Locate the cell with the specified text and output its [x, y] center coordinate. 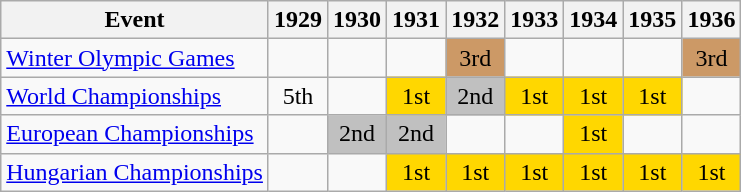
Winter Olympic Games [135, 58]
World Championships [135, 96]
5th [298, 96]
1935 [652, 20]
1934 [594, 20]
1932 [476, 20]
European Championships [135, 134]
1930 [358, 20]
1936 [712, 20]
1929 [298, 20]
Hungarian Championships [135, 172]
Event [135, 20]
1933 [534, 20]
1931 [416, 20]
